Return [x, y] of the center of cell containing provided text 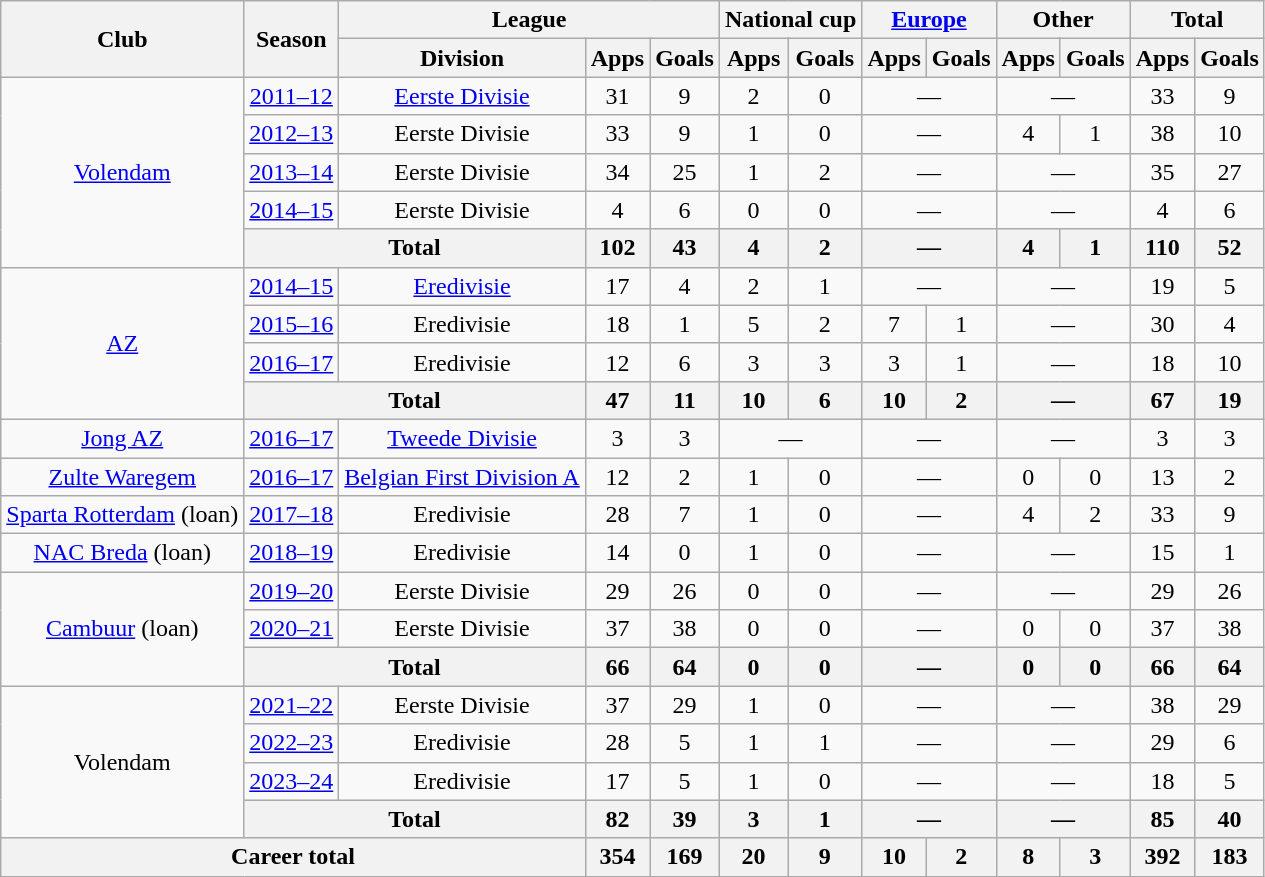
2021–22 [292, 705]
25 [685, 172]
11 [685, 400]
110 [1162, 248]
Tweede Divisie [462, 438]
82 [617, 819]
NAC Breda (loan) [122, 553]
Jong AZ [122, 438]
2022–23 [292, 743]
34 [617, 172]
169 [685, 857]
43 [685, 248]
30 [1162, 324]
27 [1230, 172]
39 [685, 819]
15 [1162, 553]
2023–24 [292, 781]
13 [1162, 477]
40 [1230, 819]
Career total [293, 857]
20 [753, 857]
Zulte Waregem [122, 477]
2018–19 [292, 553]
Europe [929, 20]
52 [1230, 248]
2017–18 [292, 515]
Season [292, 39]
183 [1230, 857]
67 [1162, 400]
2019–20 [292, 591]
392 [1162, 857]
2013–14 [292, 172]
National cup [790, 20]
2015–16 [292, 324]
Club [122, 39]
2012–13 [292, 134]
2011–12 [292, 96]
14 [617, 553]
2020–21 [292, 629]
Sparta Rotterdam (loan) [122, 515]
Other [1063, 20]
Belgian First Division A [462, 477]
102 [617, 248]
35 [1162, 172]
AZ [122, 343]
47 [617, 400]
85 [1162, 819]
Division [462, 58]
Cambuur (loan) [122, 629]
8 [1028, 857]
354 [617, 857]
31 [617, 96]
League [530, 20]
